Scan for the cell matching the given text and deliver its [X, Y] coordinate at center. 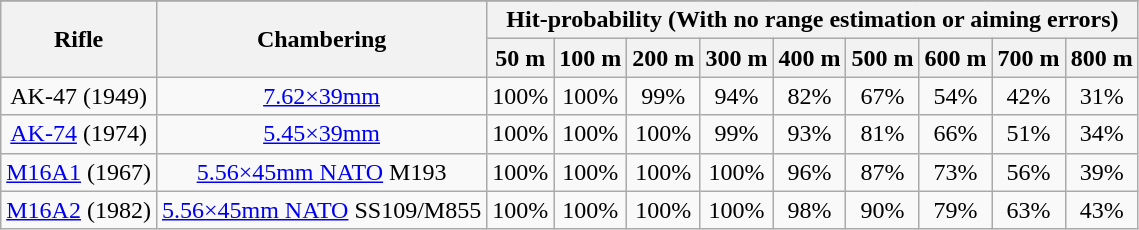
67% [882, 96]
73% [956, 172]
56% [1028, 172]
5.45×39mm [321, 134]
Rifle [79, 39]
600 m [956, 58]
90% [882, 210]
700 m [1028, 58]
51% [1028, 134]
100 m [590, 58]
94% [736, 96]
54% [956, 96]
Chambering [321, 39]
39% [1102, 172]
66% [956, 134]
5.56×45mm NATO M193 [321, 172]
AK-74 (1974) [79, 134]
87% [882, 172]
200 m [664, 58]
93% [810, 134]
800 m [1102, 58]
M16A2 (1982) [79, 210]
AK-47 (1949) [79, 96]
M16A1 (1967) [79, 172]
Hit-probability (With no range estimation or aiming errors) [812, 20]
43% [1102, 210]
81% [882, 134]
5.56×45mm NATO SS109/M855 [321, 210]
82% [810, 96]
34% [1102, 134]
63% [1028, 210]
79% [956, 210]
31% [1102, 96]
500 m [882, 58]
300 m [736, 58]
400 m [810, 58]
7.62×39mm [321, 96]
42% [1028, 96]
96% [810, 172]
50 m [520, 58]
98% [810, 210]
